Identify which cell holds the provided text, then report its (X, Y) central coordinate. 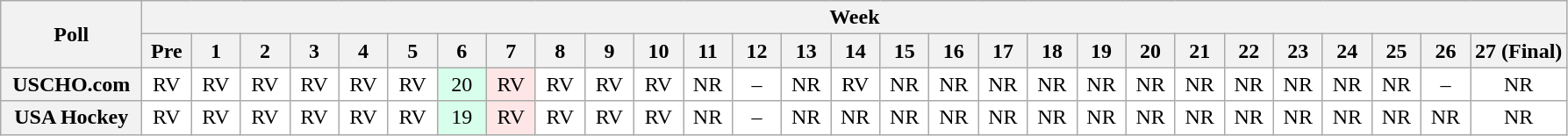
USA Hockey (72, 118)
9 (609, 51)
15 (905, 51)
7 (511, 51)
2 (265, 51)
16 (954, 51)
Pre (167, 51)
4 (363, 51)
13 (806, 51)
3 (314, 51)
Poll (72, 34)
Week (855, 18)
17 (1003, 51)
22 (1249, 51)
14 (856, 51)
USCHO.com (72, 84)
1 (216, 51)
5 (412, 51)
8 (560, 51)
26 (1445, 51)
23 (1298, 51)
6 (462, 51)
10 (658, 51)
24 (1347, 51)
18 (1052, 51)
27 (Final) (1519, 51)
25 (1396, 51)
11 (707, 51)
21 (1199, 51)
12 (757, 51)
